Find where the given text appears and provide that cell's center as [x, y] coordinate. 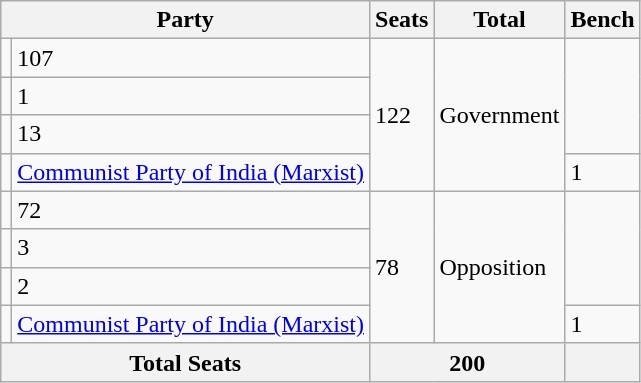
Total Seats [186, 362]
2 [191, 286]
Government [500, 115]
13 [191, 134]
107 [191, 58]
78 [402, 267]
Bench [602, 20]
3 [191, 248]
200 [468, 362]
Party [186, 20]
72 [191, 210]
Total [500, 20]
122 [402, 115]
Seats [402, 20]
Opposition [500, 267]
